Capture the cell that displays the provided text and extract its [X, Y] central coordinate. 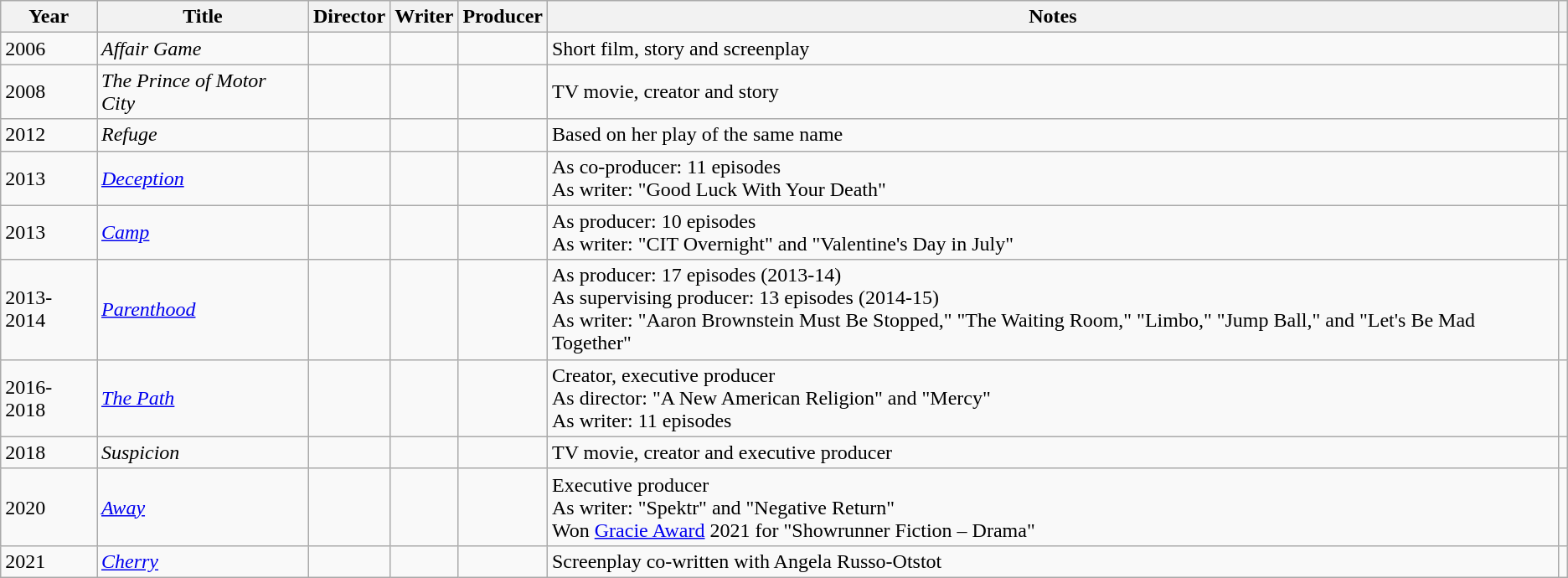
Producer [503, 17]
TV movie, creator and executive producer [1052, 452]
Executive producerAs writer: "Spektr" and "Negative Return"Won Gracie Award 2021 for "Showrunner Fiction – Drama" [1052, 507]
Screenplay co-written with Angela Russo-Otstot [1052, 561]
Affair Game [203, 49]
2006 [49, 49]
Refuge [203, 135]
The Prince of Motor City [203, 92]
2018 [49, 452]
As producer: 10 episodesAs writer: "CIT Overnight" and "Valentine's Day in July" [1052, 233]
2008 [49, 92]
Deception [203, 178]
Year [49, 17]
TV movie, creator and story [1052, 92]
Away [203, 507]
Title [203, 17]
2013-2014 [49, 310]
Camp [203, 233]
2016-2018 [49, 398]
Cherry [203, 561]
2021 [49, 561]
As co-producer: 11 episodesAs writer: "Good Luck With Your Death" [1052, 178]
Notes [1052, 17]
Suspicion [203, 452]
Short film, story and screenplay [1052, 49]
Parenthood [203, 310]
2020 [49, 507]
Writer [424, 17]
2012 [49, 135]
Based on her play of the same name [1052, 135]
Creator, executive producerAs director: "A New American Religion" and "Mercy"As writer: 11 episodes [1052, 398]
Director [348, 17]
The Path [203, 398]
